For the text-containing cell, return its midpoint in (x, y) coordinate format. 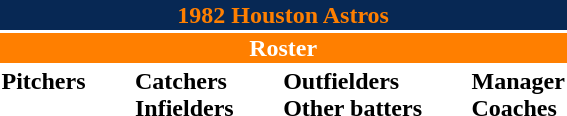
1982 Houston Astros (283, 15)
Roster (283, 48)
